Find where the given text appears and provide that cell's center as (X, Y) coordinate. 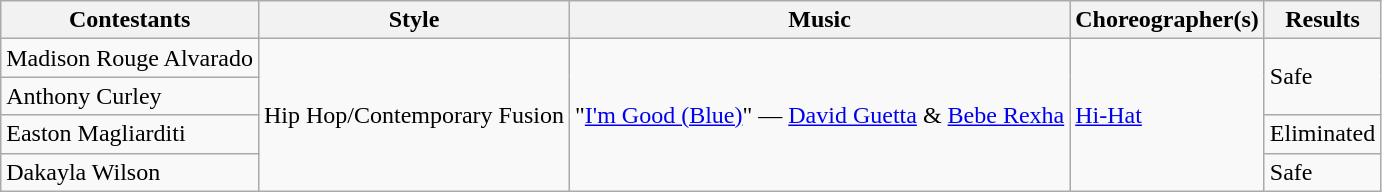
"I'm Good (Blue)" — David Guetta & Bebe Rexha (820, 115)
Hip Hop/Contemporary Fusion (414, 115)
Anthony Curley (130, 96)
Hi-Hat (1168, 115)
Eliminated (1322, 134)
Results (1322, 20)
Choreographer(s) (1168, 20)
Dakayla Wilson (130, 172)
Easton Magliarditi (130, 134)
Contestants (130, 20)
Madison Rouge Alvarado (130, 58)
Music (820, 20)
Style (414, 20)
